Detect which cell encompasses the target text, then output its (x, y) center coordinate. 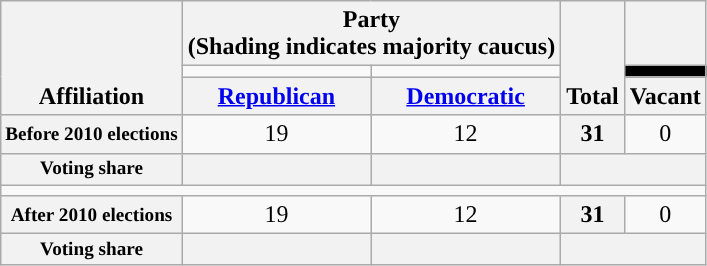
After 2010 elections (92, 215)
Republican (276, 96)
Party (Shading indicates majority caucus) (371, 34)
Before 2010 elections (92, 134)
Vacant (665, 96)
Democratic (466, 96)
Affiliation (92, 58)
Total (593, 58)
